Extract the (X, Y) coordinate from the center of the cell holding the provided text.  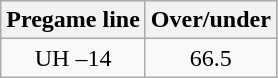
Over/under (210, 20)
Pregame line (74, 20)
66.5 (210, 58)
UH –14 (74, 58)
